Pinpoint the cell where the given text exists, returning its (X, Y) midpoint coordinate. 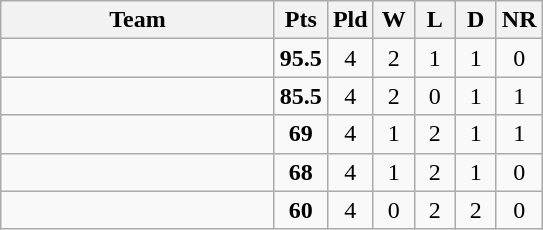
NR (519, 20)
Pts (300, 20)
W (394, 20)
Team (138, 20)
Pld (350, 20)
60 (300, 210)
D (476, 20)
69 (300, 134)
L (434, 20)
95.5 (300, 58)
85.5 (300, 96)
68 (300, 172)
